Determine the [X, Y] coordinate at the center of the cell enclosing the given text.  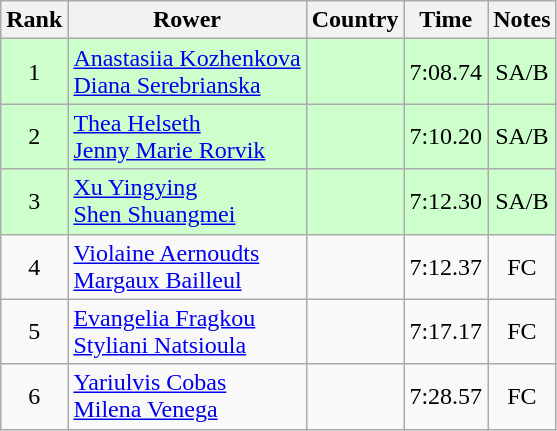
Rank [34, 20]
Evangelia FragkouStyliani Natsioula [187, 332]
6 [34, 396]
Violaine AernoudtsMargaux Bailleul [187, 266]
2 [34, 136]
7:12.37 [446, 266]
7:28.57 [446, 396]
Yariulvis CobasMilena Venega [187, 396]
3 [34, 202]
Time [446, 20]
Anastasiia KozhenkovaDiana Serebrianska [187, 72]
Xu YingyingShen Shuangmei [187, 202]
1 [34, 72]
7:10.20 [446, 136]
Notes [522, 20]
4 [34, 266]
Country [355, 20]
7:17.17 [446, 332]
5 [34, 332]
7:08.74 [446, 72]
Thea HelsethJenny Marie Rorvik [187, 136]
Rower [187, 20]
7:12.30 [446, 202]
